Provide the [x, y] coordinate of the cell's center where the given text is located.  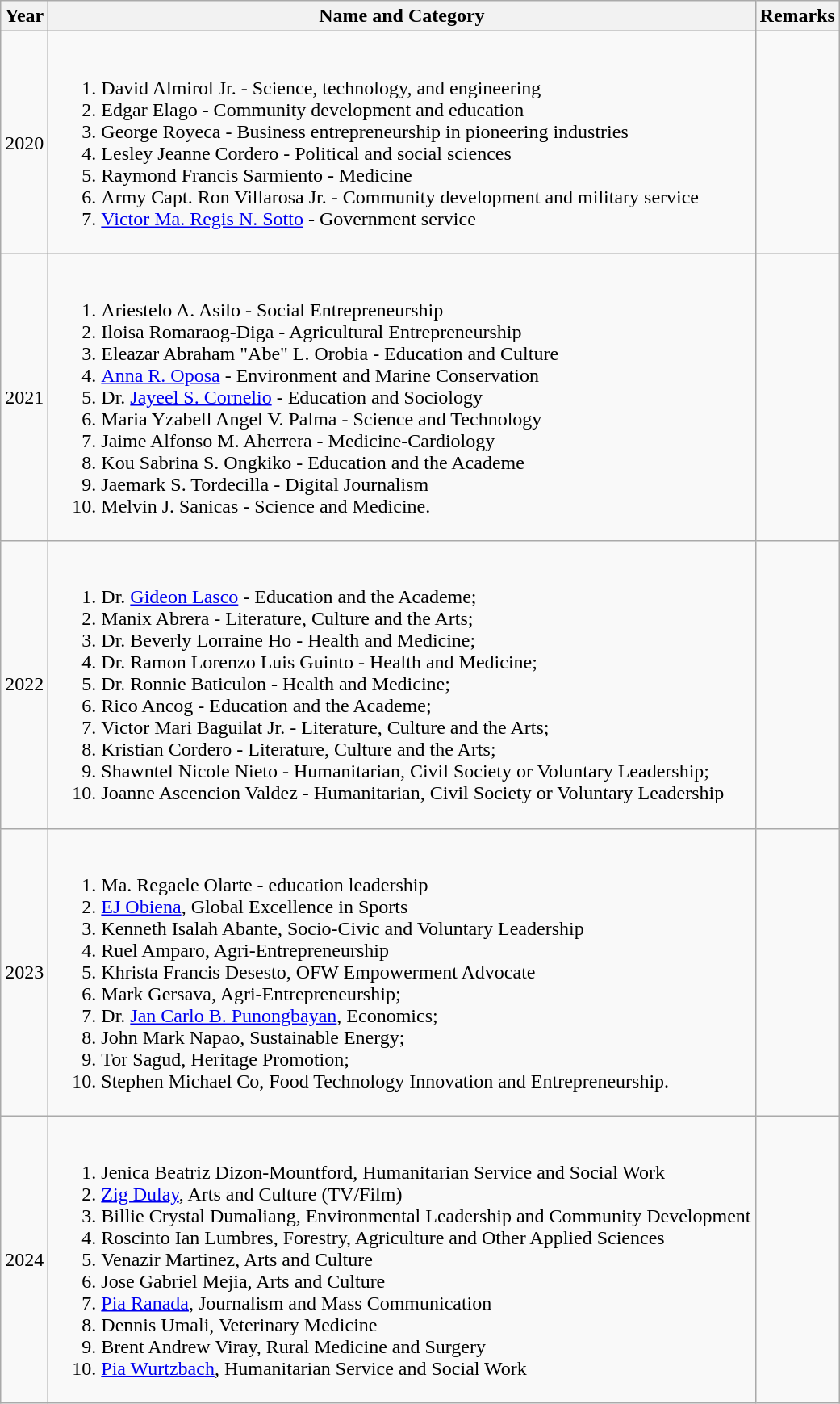
2022 [24, 685]
2023 [24, 972]
Year [24, 16]
2020 [24, 142]
2024 [24, 1259]
Name and Category [402, 16]
Remarks [797, 16]
2021 [24, 397]
